Pinpoint the cell where the given text exists, returning its (x, y) midpoint coordinate. 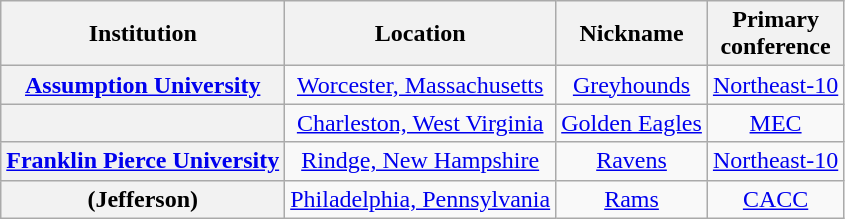
Golden Eagles (632, 123)
MEC (775, 123)
Rams (632, 199)
Location (420, 34)
(Jefferson) (143, 199)
Primaryconference (775, 34)
Charleston, West Virginia (420, 123)
Rindge, New Hampshire (420, 161)
Greyhounds (632, 85)
CACC (775, 199)
Worcester, Massachusetts (420, 85)
Institution (143, 34)
Philadelphia, Pennsylvania (420, 199)
Franklin Pierce University (143, 161)
Nickname (632, 34)
Ravens (632, 161)
Assumption University (143, 85)
